Return (X, Y) of the center of cell containing provided text 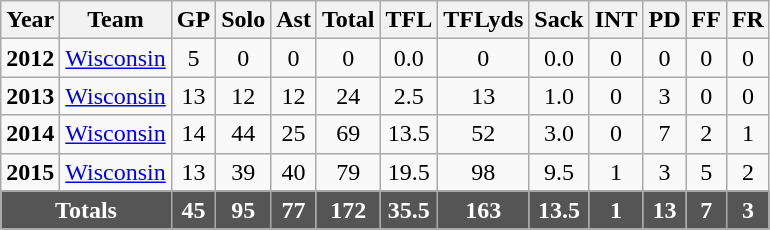
TFLyds (484, 20)
172 (348, 210)
44 (244, 134)
FF (706, 20)
1.0 (559, 96)
PD (664, 20)
69 (348, 134)
Total (348, 20)
45 (193, 210)
FR (748, 20)
Sack (559, 20)
79 (348, 172)
52 (484, 134)
Ast (294, 20)
2012 (30, 58)
GP (193, 20)
77 (294, 210)
TFL (409, 20)
14 (193, 134)
35.5 (409, 210)
2014 (30, 134)
Solo (244, 20)
19.5 (409, 172)
39 (244, 172)
95 (244, 210)
24 (348, 96)
98 (484, 172)
3.0 (559, 134)
163 (484, 210)
2015 (30, 172)
9.5 (559, 172)
Team (116, 20)
INT (616, 20)
40 (294, 172)
Totals (86, 210)
2013 (30, 96)
25 (294, 134)
Year (30, 20)
2.5 (409, 96)
